Detect which cell encompasses the target text, then output its (x, y) center coordinate. 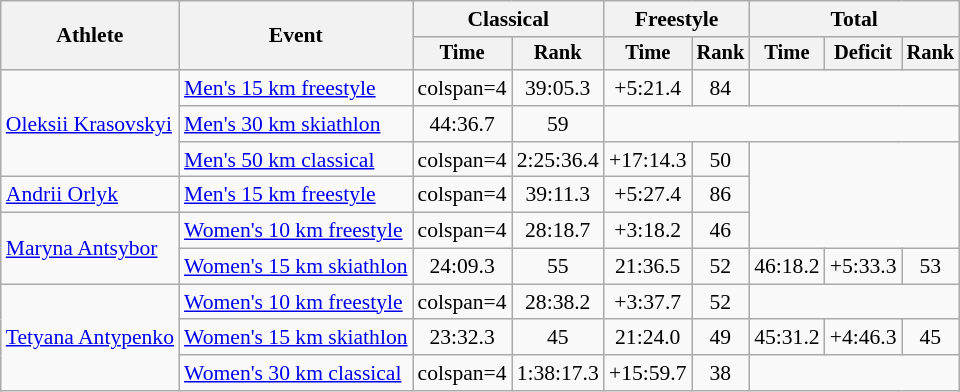
46 (721, 231)
23:32.3 (462, 338)
55 (558, 267)
28:38.2 (558, 302)
53 (931, 267)
+15:59.7 (648, 373)
38 (721, 373)
Freestyle (676, 19)
21:36.5 (648, 267)
+3:18.2 (648, 231)
Deficit (864, 54)
Tetyana Antypenko (90, 338)
+3:37.7 (648, 302)
Women's 30 km classical (296, 373)
Classical (508, 19)
50 (721, 160)
86 (721, 195)
Total (854, 19)
+5:21.4 (648, 88)
24:09.3 (462, 267)
2:25:36.4 (558, 160)
28:18.7 (558, 231)
84 (721, 88)
Men's 30 km skiathlon (296, 124)
45:31.2 (786, 338)
Oleksii Krasovskyi (90, 124)
44:36.7 (462, 124)
39:05.3 (558, 88)
Maryna Antsybor (90, 248)
46:18.2 (786, 267)
Andrii Orlyk (90, 195)
1:38:17.3 (558, 373)
+17:14.3 (648, 160)
Men's 50 km classical (296, 160)
+5:27.4 (648, 195)
49 (721, 338)
39:11.3 (558, 195)
Event (296, 36)
21:24.0 (648, 338)
+4:46.3 (864, 338)
Athlete (90, 36)
+5:33.3 (864, 267)
59 (558, 124)
